From the cell containing the given text, extract its center point as [x, y] coordinate. 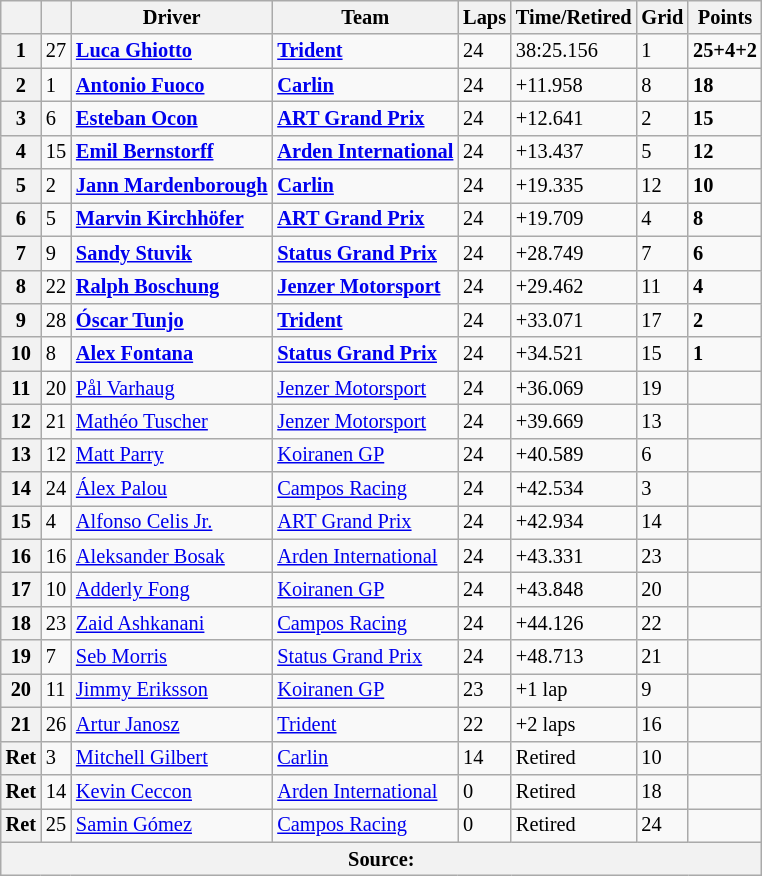
+28.749 [574, 253]
+39.669 [574, 421]
Mathéo Tuscher [172, 421]
+40.589 [574, 455]
27 [56, 51]
Sandy Stuvik [172, 253]
+19.709 [574, 219]
+42.534 [574, 489]
+19.335 [574, 186]
+36.069 [574, 388]
25+4+2 [725, 51]
+48.713 [574, 657]
Seb Morris [172, 657]
Zaid Ashkanani [172, 623]
Mitchell Gilbert [172, 758]
+13.437 [574, 152]
+44.126 [574, 623]
Antonio Fuoco [172, 85]
Emil Bernstorff [172, 152]
+11.958 [574, 85]
Jann Mardenborough [172, 186]
Ralph Boschung [172, 287]
Adderly Fong [172, 589]
Points [725, 17]
Samin Gómez [172, 825]
Jimmy Eriksson [172, 690]
Source: [382, 859]
Team [365, 17]
+42.934 [574, 522]
+43.331 [574, 556]
38:25.156 [574, 51]
Time/Retired [574, 17]
Óscar Tunjo [172, 320]
Alfonso Celis Jr. [172, 522]
+34.521 [574, 354]
Marvin Kirchhöfer [172, 219]
Alex Fontana [172, 354]
+2 laps [574, 724]
26 [56, 724]
Pål Varhaug [172, 388]
Álex Palou [172, 489]
Kevin Ceccon [172, 791]
28 [56, 320]
Driver [172, 17]
Luca Ghiotto [172, 51]
Laps [484, 17]
+29.462 [574, 287]
Esteban Ocon [172, 118]
+43.848 [574, 589]
Artur Janosz [172, 724]
Aleksander Bosak [172, 556]
Matt Parry [172, 455]
Grid [663, 17]
+33.071 [574, 320]
+12.641 [574, 118]
+1 lap [574, 690]
25 [56, 825]
